Scan for the cell matching the given text and deliver its [x, y] coordinate at center. 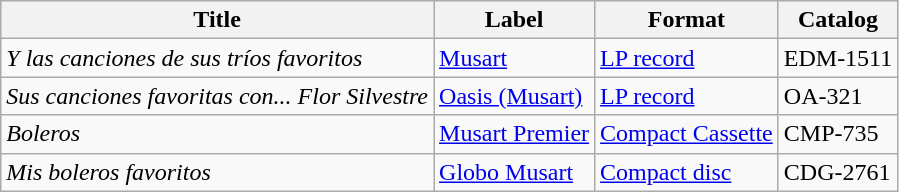
CMP-735 [838, 134]
Globo Musart [514, 172]
EDM-1511 [838, 58]
OA-321 [838, 96]
Sus canciones favoritas con... Flor Silvestre [218, 96]
Boleros [218, 134]
CDG-2761 [838, 172]
Compact disc [687, 172]
Oasis (Musart) [514, 96]
Label [514, 20]
Compact Cassette [687, 134]
Title [218, 20]
Format [687, 20]
Y las canciones de sus tríos favoritos [218, 58]
Catalog [838, 20]
Musart [514, 58]
Musart Premier [514, 134]
Mis boleros favoritos [218, 172]
